Output the [x, y] coordinate of the center of the cell containing the given text.  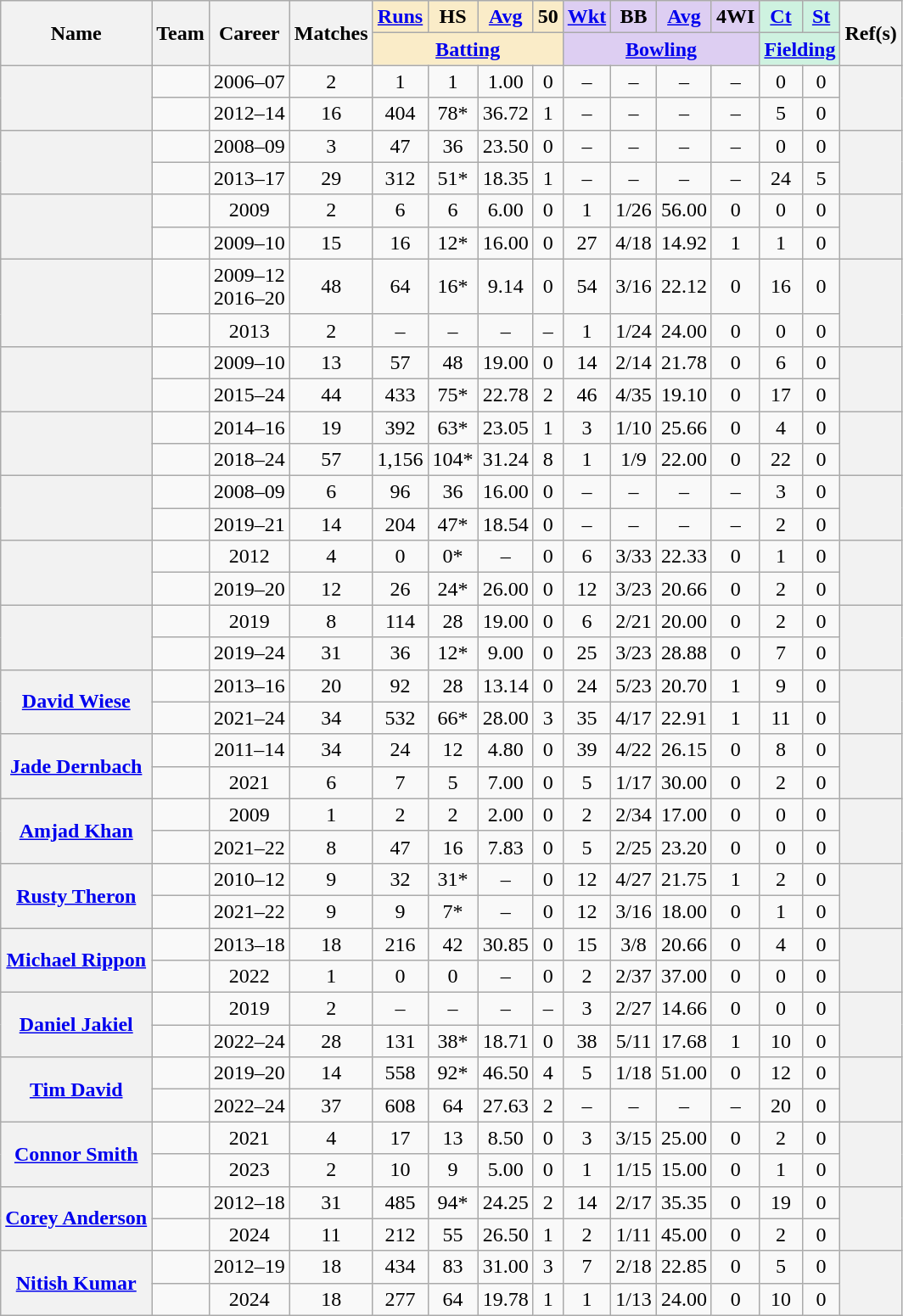
2.00 [506, 815]
2018–24 [250, 460]
38* [453, 1041]
25.00 [684, 1138]
2019–24 [250, 653]
54 [586, 287]
Team [181, 33]
Michael Rippon [76, 960]
Amjad Khan [76, 831]
433 [401, 395]
78* [453, 114]
21.78 [684, 362]
23.20 [684, 847]
1/10 [634, 427]
Jade Dernbach [76, 766]
27 [586, 243]
Runs [401, 17]
36.72 [506, 114]
55 [453, 1235]
51.00 [684, 1073]
17.68 [684, 1041]
392 [401, 427]
1/24 [634, 330]
23.50 [506, 146]
2013–16 [250, 686]
26.00 [506, 589]
2006–07 [250, 81]
Nitish Kumar [76, 1283]
28.88 [684, 653]
Ct [781, 17]
532 [401, 718]
204 [401, 524]
2011–14 [250, 750]
2/25 [634, 847]
104* [453, 460]
14.92 [684, 243]
2/18 [634, 1267]
3/8 [634, 944]
David Wiese [76, 702]
19.78 [506, 1299]
Batting [468, 49]
1/26 [634, 210]
24* [453, 589]
2/14 [634, 362]
485 [401, 1202]
1/17 [634, 782]
18.54 [506, 524]
BB [634, 17]
25 [586, 653]
21.75 [684, 879]
16* [453, 287]
15.00 [684, 1170]
Ref(s) [871, 33]
434 [401, 1267]
17.00 [684, 815]
Matches [331, 33]
404 [401, 114]
2022 [250, 977]
31.00 [506, 1267]
2013–18 [250, 944]
47* [453, 524]
Daniel Jakiel [76, 1025]
22.33 [684, 557]
23.05 [506, 427]
22.12 [684, 287]
2010–12 [250, 879]
26.15 [684, 750]
22.85 [684, 1267]
18.35 [506, 178]
2012–14 [250, 114]
2/17 [634, 1202]
277 [401, 1299]
39 [586, 750]
35 [586, 718]
2012–18 [250, 1202]
26.50 [506, 1235]
1/11 [634, 1235]
18.00 [684, 911]
312 [401, 178]
2/34 [634, 815]
Corey Anderson [76, 1218]
22.78 [506, 395]
14.66 [684, 1009]
2/27 [634, 1009]
2009–122016–20 [250, 287]
4.80 [506, 750]
2012 [250, 557]
216 [401, 944]
Bowling [661, 49]
St [822, 17]
1,156 [401, 460]
4/35 [634, 395]
Career [250, 33]
24.25 [506, 1202]
2012–19 [250, 1267]
2019–21 [250, 524]
5.00 [506, 1170]
4WI [735, 17]
Fielding [799, 49]
3/33 [634, 557]
1/15 [634, 1170]
608 [401, 1106]
1/9 [634, 460]
31.24 [506, 460]
27.63 [506, 1106]
30.00 [684, 782]
3/15 [634, 1138]
5/11 [634, 1041]
1/18 [634, 1073]
2/21 [634, 621]
37 [331, 1106]
4/27 [634, 879]
2014–16 [250, 427]
13.14 [506, 686]
9.00 [506, 653]
31* [453, 879]
2023 [250, 1170]
5/23 [634, 686]
56.00 [684, 210]
35.35 [684, 1202]
44 [331, 395]
HS [453, 17]
2013–17 [250, 178]
7.00 [506, 782]
45.00 [684, 1235]
25.66 [684, 427]
38 [586, 1041]
51* [453, 178]
22.00 [684, 460]
32 [401, 879]
9.14 [506, 287]
19.10 [684, 395]
1/13 [634, 1299]
29 [331, 178]
46.50 [506, 1073]
18.71 [506, 1041]
20.00 [684, 621]
8.50 [506, 1138]
46 [586, 395]
4/18 [634, 243]
63* [453, 427]
20.70 [684, 686]
1.00 [506, 81]
4/22 [634, 750]
26 [401, 589]
Name [76, 33]
Connor Smith [76, 1154]
22.91 [684, 718]
7.83 [506, 847]
22 [781, 460]
Rusty Theron [76, 895]
37.00 [684, 977]
2015–24 [250, 395]
4/17 [634, 718]
83 [453, 1267]
2/37 [634, 977]
28.00 [506, 718]
50 [548, 17]
Tim David [76, 1089]
Wkt [586, 17]
7* [453, 911]
114 [401, 621]
131 [401, 1041]
2013 [250, 330]
42 [453, 944]
6.00 [506, 210]
558 [401, 1073]
212 [401, 1235]
94* [453, 1202]
96 [401, 492]
92* [453, 1073]
66* [453, 718]
0* [453, 557]
75* [453, 395]
2021–24 [250, 718]
30.85 [506, 944]
92 [401, 686]
